Identify which cell holds the provided text, then report its (X, Y) central coordinate. 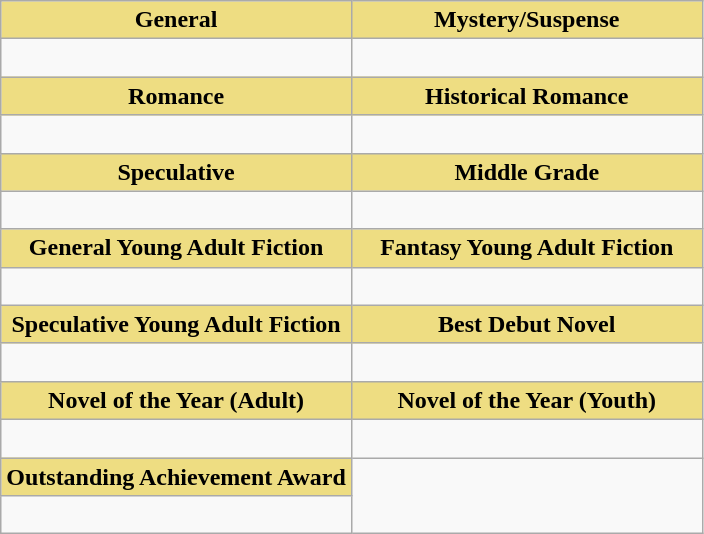
Historical Romance (526, 96)
Best Debut Novel (526, 324)
Fantasy Young Adult Fiction (526, 248)
Outstanding Achievement Award (176, 477)
Mystery/Suspense (526, 20)
General (176, 20)
General Young Adult Fiction (176, 248)
Speculative (176, 172)
Romance (176, 96)
Middle Grade (526, 172)
Speculative Young Adult Fiction (176, 324)
Novel of the Year (Adult) (176, 400)
Novel of the Year (Youth) (526, 400)
